From the cell containing the given text, extract its center point as (x, y) coordinate. 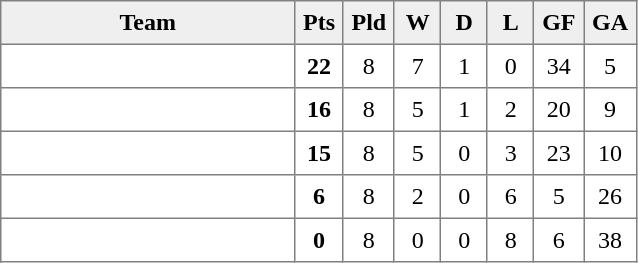
Team (148, 23)
GA (610, 23)
10 (610, 153)
15 (319, 153)
W (417, 23)
GF (559, 23)
34 (559, 66)
9 (610, 110)
20 (559, 110)
Pts (319, 23)
23 (559, 153)
3 (510, 153)
16 (319, 110)
22 (319, 66)
7 (417, 66)
D (464, 23)
26 (610, 197)
L (510, 23)
Pld (368, 23)
38 (610, 240)
